Identify which cell holds the provided text, then report its [X, Y] central coordinate. 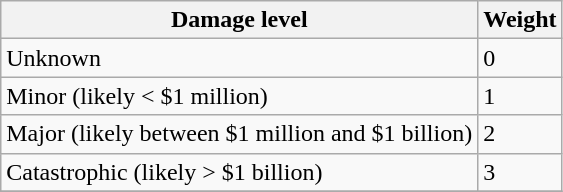
Weight [520, 20]
Damage level [240, 20]
Unknown [240, 58]
Minor (likely < $1 million) [240, 96]
Major (likely between $1 million and $1 billion) [240, 134]
Catastrophic (likely > $1 billion) [240, 172]
0 [520, 58]
2 [520, 134]
3 [520, 172]
1 [520, 96]
